Provide the [x, y] coordinate of the cell's center where the given text is located.  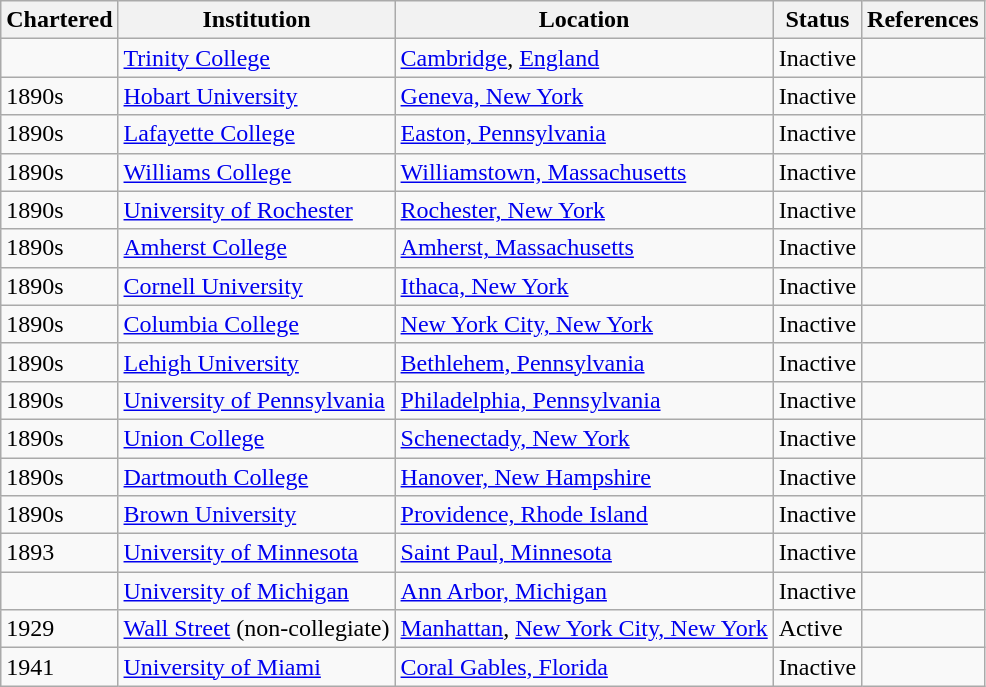
Rochester, New York [584, 210]
Amherst College [256, 248]
Easton, Pennsylvania [584, 134]
1929 [60, 629]
Columbia College [256, 324]
Ann Arbor, Michigan [584, 591]
References [924, 20]
Geneva, New York [584, 96]
Schenectady, New York [584, 438]
University of Minnesota [256, 553]
Ithaca, New York [584, 286]
Cambridge, England [584, 58]
Amherst, Massachusetts [584, 248]
Saint Paul, Minnesota [584, 553]
Bethlehem, Pennsylvania [584, 362]
Providence, Rhode Island [584, 515]
University of Rochester [256, 210]
Status [817, 20]
University of Miami [256, 667]
Chartered [60, 20]
Active [817, 629]
Coral Gables, Florida [584, 667]
Brown University [256, 515]
Union College [256, 438]
University of Pennsylvania [256, 400]
Location [584, 20]
Lafayette College [256, 134]
1941 [60, 667]
Williamstown, Massachusetts [584, 172]
Hobart University [256, 96]
University of Michigan [256, 591]
Lehigh University [256, 362]
Wall Street (non-collegiate) [256, 629]
1893 [60, 553]
Manhattan, New York City, New York [584, 629]
Trinity College [256, 58]
Institution [256, 20]
Hanover, New Hampshire [584, 477]
Williams College [256, 172]
Dartmouth College [256, 477]
New York City, New York [584, 324]
Cornell University [256, 286]
Philadelphia, Pennsylvania [584, 400]
